Find where the given text appears and provide that cell's center as (x, y) coordinate. 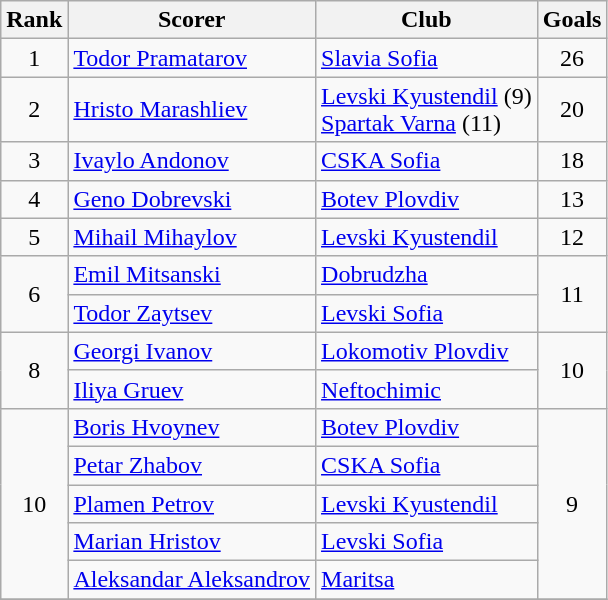
3 (34, 161)
Levski Kyustendil (9)Spartak Varna (11) (427, 110)
Scorer (192, 20)
Maritsa (427, 580)
Neftochimic (427, 389)
4 (34, 199)
11 (572, 294)
1 (34, 58)
12 (572, 237)
Rank (34, 20)
Slavia Sofia (427, 58)
Hristo Marashliev (192, 110)
26 (572, 58)
Goals (572, 20)
Plamen Petrov (192, 503)
Club (427, 20)
Todor Pramatarov (192, 58)
18 (572, 161)
Geno Dobrevski (192, 199)
Todor Zaytsev (192, 313)
Georgi Ivanov (192, 351)
5 (34, 237)
2 (34, 110)
6 (34, 294)
13 (572, 199)
9 (572, 503)
Lokomotiv Plovdiv (427, 351)
8 (34, 370)
20 (572, 110)
Boris Hvoynev (192, 427)
Mihail Mihaylov (192, 237)
Iliya Gruev (192, 389)
Petar Zhabov (192, 465)
Dobrudzha (427, 275)
Emil Mitsanski (192, 275)
Aleksandar Aleksandrov (192, 580)
Ivaylo Andonov (192, 161)
Marian Hristov (192, 542)
